Return the (X, Y) coordinate for the center point of the cell that contains the specified text.  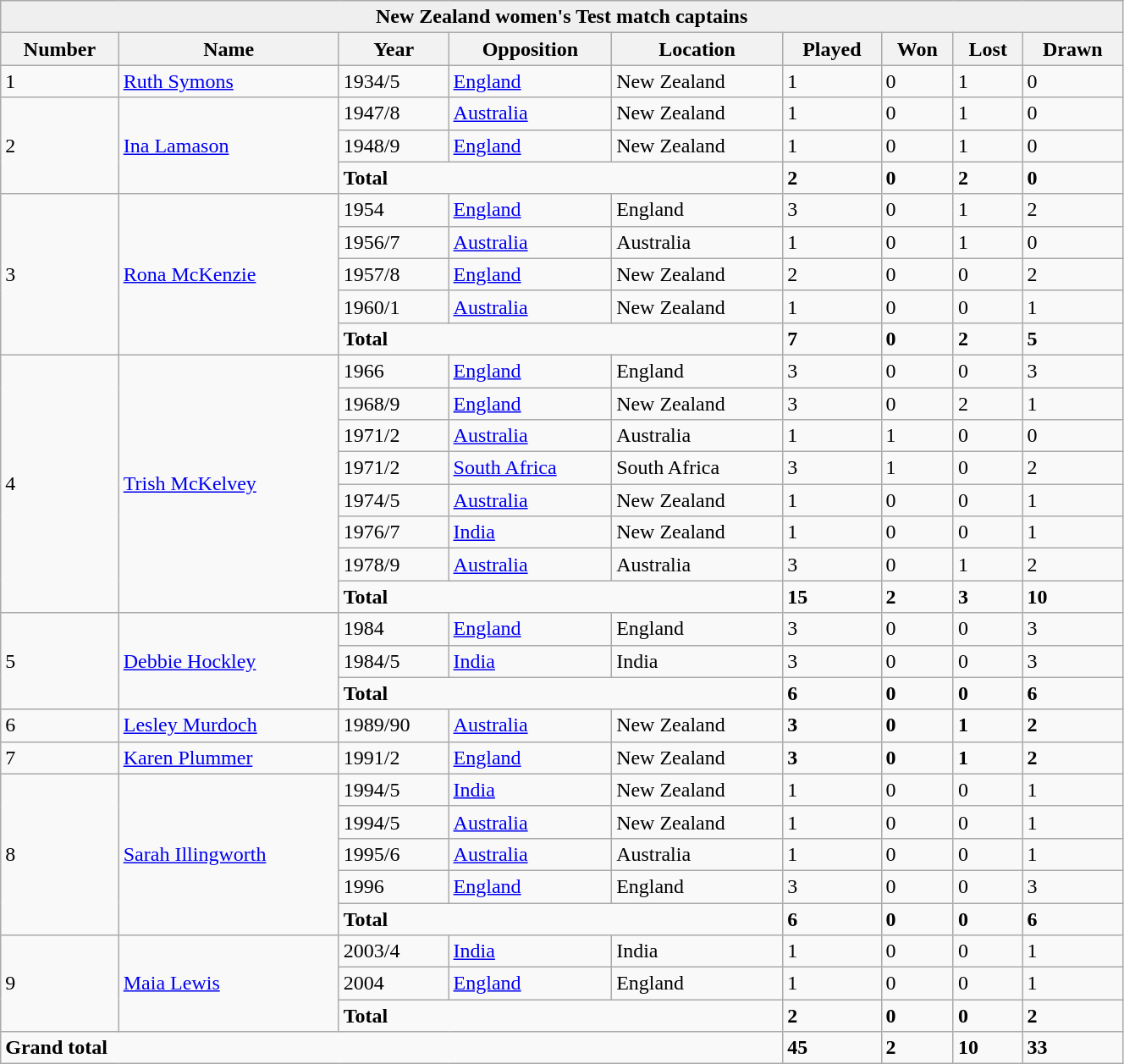
Lost (988, 49)
Grand total (392, 1048)
1984 (394, 629)
33 (1072, 1048)
9 (59, 984)
Ina Lamason (229, 146)
1968/9 (394, 404)
Won (917, 49)
15 (832, 597)
45 (832, 1048)
1996 (394, 886)
1976/7 (394, 532)
Karen Plummer (229, 758)
Sarah Illingworth (229, 854)
Opposition (530, 49)
1989/90 (394, 725)
1974/5 (394, 500)
Ruth Symons (229, 81)
Rona McKenzie (229, 274)
Number (59, 49)
Location (697, 49)
2003/4 (394, 951)
Debbie Hockley (229, 661)
1995/6 (394, 854)
1956/7 (394, 242)
Trish McKelvey (229, 483)
Year (394, 49)
1966 (394, 371)
1948/9 (394, 146)
1960/1 (394, 306)
8 (59, 854)
1978/9 (394, 565)
Name (229, 49)
Played (832, 49)
New Zealand women's Test match captains (562, 17)
1947/8 (394, 113)
Maia Lewis (229, 984)
2004 (394, 984)
Drawn (1072, 49)
1934/5 (394, 81)
1991/2 (394, 758)
1984/5 (394, 661)
1957/8 (394, 274)
Lesley Murdoch (229, 725)
1954 (394, 210)
4 (59, 483)
